Output the [x, y] coordinate of the center of the cell containing the given text.  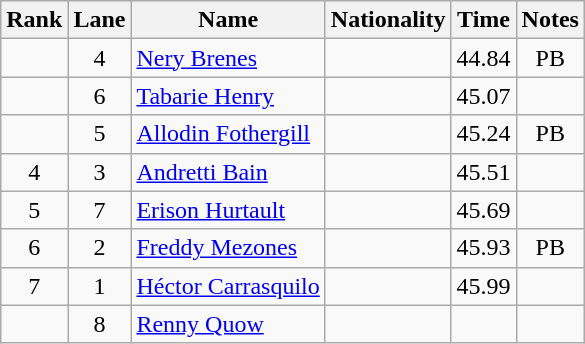
2 [100, 248]
45.24 [484, 134]
3 [100, 172]
45.99 [484, 286]
44.84 [484, 58]
45.51 [484, 172]
8 [100, 324]
Tabarie Henry [228, 96]
Time [484, 20]
45.07 [484, 96]
Nery Brenes [228, 58]
45.93 [484, 248]
Erison Hurtault [228, 210]
Notes [550, 20]
Freddy Mezones [228, 248]
Andretti Bain [228, 172]
Name [228, 20]
Héctor Carrasquilo [228, 286]
Nationality [388, 20]
Allodin Fothergill [228, 134]
Renny Quow [228, 324]
Rank [34, 20]
Lane [100, 20]
45.69 [484, 210]
1 [100, 286]
